Identify which cell holds the provided text, then report its [X, Y] central coordinate. 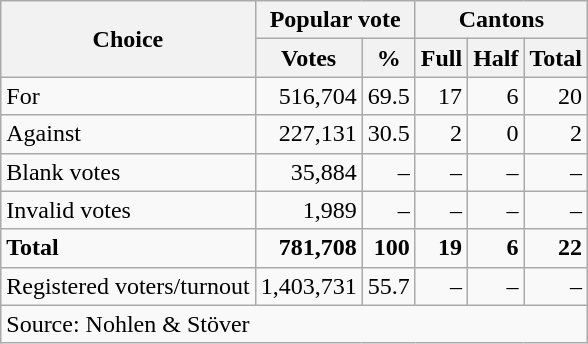
Source: Nohlen & Stöver [294, 324]
781,708 [308, 248]
Popular vote [335, 20]
For [128, 96]
22 [556, 248]
Invalid votes [128, 210]
19 [441, 248]
30.5 [388, 134]
Choice [128, 39]
20 [556, 96]
Full [441, 58]
Votes [308, 58]
35,884 [308, 172]
55.7 [388, 286]
% [388, 58]
69.5 [388, 96]
516,704 [308, 96]
17 [441, 96]
Half [496, 58]
Cantons [501, 20]
Blank votes [128, 172]
227,131 [308, 134]
1,403,731 [308, 286]
0 [496, 134]
100 [388, 248]
Against [128, 134]
1,989 [308, 210]
Registered voters/turnout [128, 286]
